Scan for the cell matching the given text and deliver its [x, y] coordinate at center. 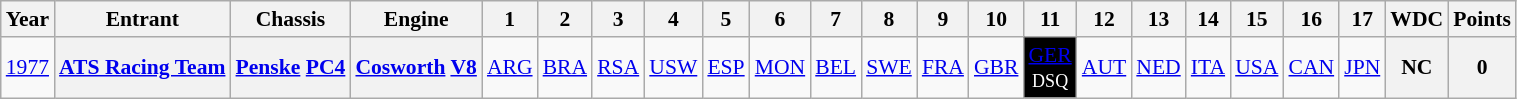
11 [1050, 19]
FRA [943, 68]
ITA [1208, 68]
BEL [836, 68]
WDC [1416, 19]
Chassis [291, 19]
6 [780, 19]
SWE [889, 68]
NC [1416, 68]
7 [836, 19]
Year [28, 19]
Points [1482, 19]
Entrant [142, 19]
10 [996, 19]
AUT [1104, 68]
14 [1208, 19]
12 [1104, 19]
5 [726, 19]
RSA [618, 68]
9 [943, 19]
15 [1256, 19]
ARG [510, 68]
USW [673, 68]
16 [1311, 19]
Penske PC4 [291, 68]
3 [618, 19]
GERDSQ [1050, 68]
4 [673, 19]
MON [780, 68]
17 [1362, 19]
8 [889, 19]
ATS Racing Team [142, 68]
Engine [416, 19]
USA [1256, 68]
NED [1158, 68]
2 [566, 19]
Cosworth V8 [416, 68]
GBR [996, 68]
BRA [566, 68]
CAN [1311, 68]
1977 [28, 68]
0 [1482, 68]
JPN [1362, 68]
ESP [726, 68]
13 [1158, 19]
1 [510, 19]
